Find where the given text appears and provide that cell's center as [X, Y] coordinate. 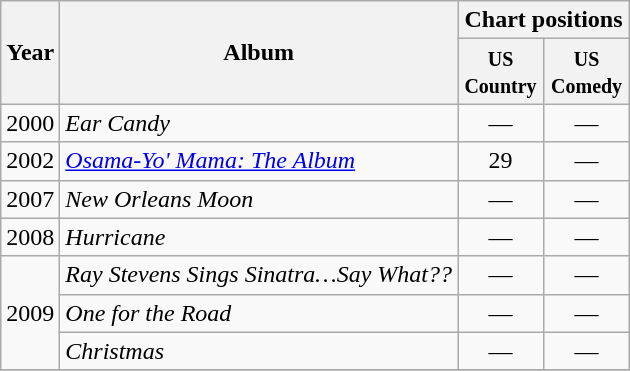
Album [259, 52]
US Comedy [587, 72]
2008 [30, 237]
29 [501, 161]
Christmas [259, 351]
Osama-Yo' Mama: The Album [259, 161]
New Orleans Moon [259, 199]
Ray Stevens Sings Sinatra…Say What?? [259, 275]
2009 [30, 313]
2007 [30, 199]
Year [30, 52]
Chart positions [544, 20]
One for the Road [259, 313]
Ear Candy [259, 123]
2000 [30, 123]
US Country [501, 72]
2002 [30, 161]
Hurricane [259, 237]
